Detect which cell encompasses the target text, then output its (X, Y) center coordinate. 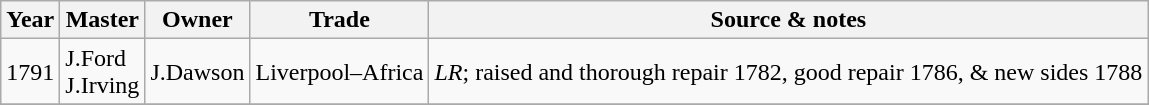
Owner (198, 20)
Trade (340, 20)
Master (102, 20)
Year (30, 20)
LR; raised and thorough repair 1782, good repair 1786, & new sides 1788 (788, 72)
1791 (30, 72)
J.Dawson (198, 72)
Source & notes (788, 20)
J.FordJ.Irving (102, 72)
Liverpool–Africa (340, 72)
